Scan for the cell matching the given text and deliver its [x, y] coordinate at center. 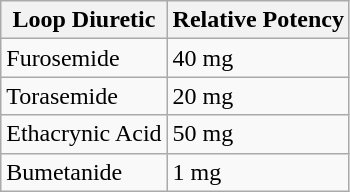
Bumetanide [84, 172]
Relative Potency [258, 20]
20 mg [258, 96]
Torasemide [84, 96]
50 mg [258, 134]
40 mg [258, 58]
1 mg [258, 172]
Loop Diuretic [84, 20]
Ethacrynic Acid [84, 134]
Furosemide [84, 58]
